Identify which cell holds the provided text, then report its [X, Y] central coordinate. 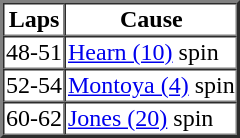
Montoya (4) spin [152, 86]
Hearn (10) spin [152, 52]
60-62 [34, 118]
52-54 [34, 86]
48-51 [34, 52]
Laps [34, 20]
Jones (20) spin [152, 118]
Cause [152, 20]
